Return the (x, y) coordinate for the center point of the cell that contains the specified text.  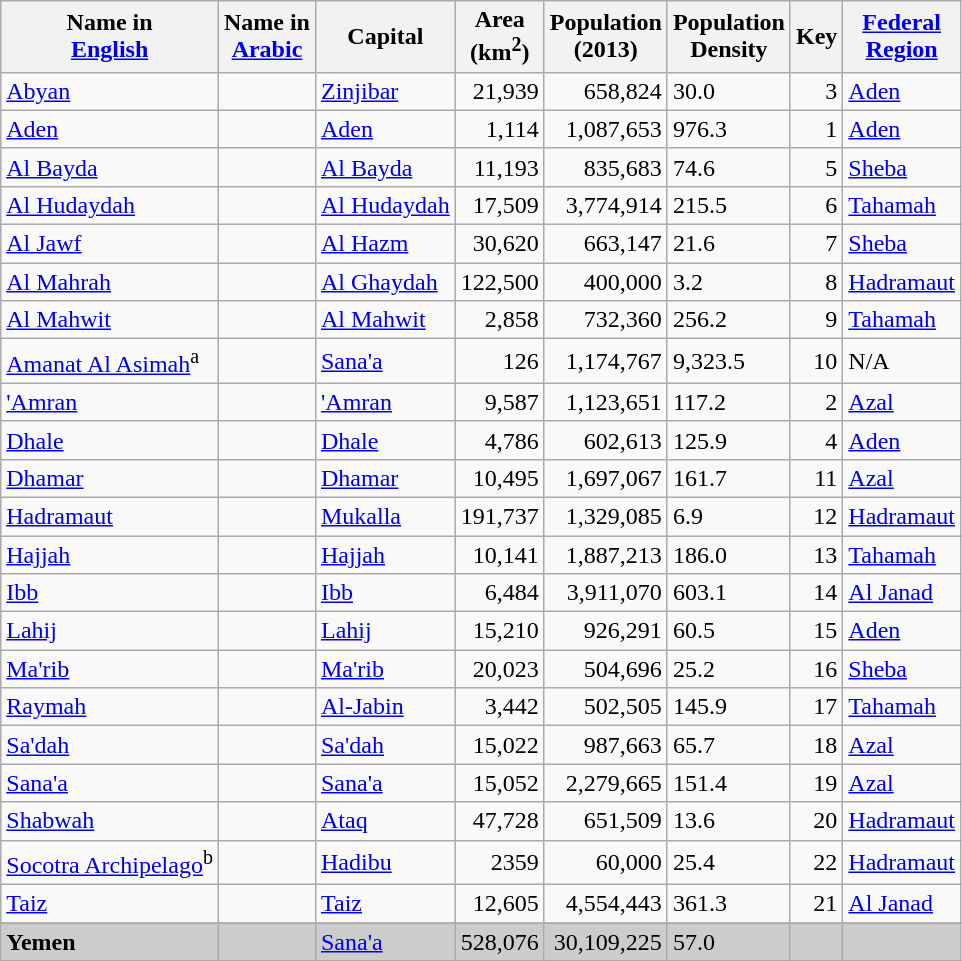
528,076 (500, 942)
N/A (902, 362)
3,442 (500, 707)
2,858 (500, 320)
60.5 (728, 631)
603.1 (728, 593)
10,141 (500, 555)
5 (816, 167)
Capital (385, 37)
10 (816, 362)
9,587 (500, 402)
2359 (500, 862)
13 (816, 555)
1,887,213 (606, 555)
30,109,225 (606, 942)
16 (816, 669)
663,147 (606, 244)
Al Mahrah (110, 282)
Population(2013) (606, 37)
6 (816, 205)
4 (816, 440)
361.3 (728, 904)
2 (816, 402)
9 (816, 320)
22 (816, 862)
1,697,067 (606, 478)
117.2 (728, 402)
Abyan (110, 91)
1,123,651 (606, 402)
6,484 (500, 593)
Shabwah (110, 821)
Al Ghaydah (385, 282)
4,554,443 (606, 904)
57.0 (728, 942)
65.7 (728, 745)
1,087,653 (606, 129)
7 (816, 244)
30.0 (728, 91)
12,605 (500, 904)
Key (816, 37)
30,620 (500, 244)
Al Hazm (385, 244)
191,737 (500, 516)
151.4 (728, 783)
215.5 (728, 205)
987,663 (606, 745)
4,786 (500, 440)
15,210 (500, 631)
9,323.5 (728, 362)
835,683 (606, 167)
658,824 (606, 91)
19 (816, 783)
Socotra Archipelagob (110, 862)
8 (816, 282)
13.6 (728, 821)
17 (816, 707)
25.4 (728, 862)
1,329,085 (606, 516)
186.0 (728, 555)
60,000 (606, 862)
FederalRegion (902, 37)
161.7 (728, 478)
15,022 (500, 745)
651,509 (606, 821)
602,613 (606, 440)
74.6 (728, 167)
1,114 (500, 129)
21.6 (728, 244)
976.3 (728, 129)
3,774,914 (606, 205)
400,000 (606, 282)
Al Jawf (110, 244)
145.9 (728, 707)
3,911,070 (606, 593)
11 (816, 478)
11,193 (500, 167)
926,291 (606, 631)
Yemen (110, 942)
Al-Jabin (385, 707)
256.2 (728, 320)
17,509 (500, 205)
20,023 (500, 669)
Zinjibar (385, 91)
12 (816, 516)
125.9 (728, 440)
14 (816, 593)
1,174,767 (606, 362)
126 (500, 362)
Hadibu (385, 862)
20 (816, 821)
2,279,665 (606, 783)
21,939 (500, 91)
Area(km2) (500, 37)
Raymah (110, 707)
3.2 (728, 282)
25.2 (728, 669)
Name inArabic (266, 37)
18 (816, 745)
504,696 (606, 669)
15 (816, 631)
732,360 (606, 320)
Mukalla (385, 516)
1 (816, 129)
47,728 (500, 821)
Ataq (385, 821)
Name inEnglish (110, 37)
15,052 (500, 783)
502,505 (606, 707)
Amanat Al Asimaha (110, 362)
21 (816, 904)
6.9 (728, 516)
10,495 (500, 478)
PopulationDensity (728, 37)
3 (816, 91)
122,500 (500, 282)
